Return (x, y) of the center of cell containing provided text 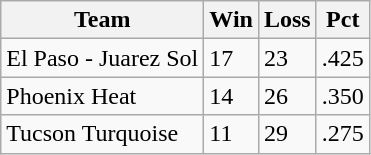
Team (102, 20)
17 (232, 58)
Tucson Turquoise (102, 134)
.275 (342, 134)
Phoenix Heat (102, 96)
29 (287, 134)
.350 (342, 96)
14 (232, 96)
Pct (342, 20)
11 (232, 134)
.425 (342, 58)
Win (232, 20)
Loss (287, 20)
23 (287, 58)
26 (287, 96)
El Paso - Juarez Sol (102, 58)
